Scan for the cell matching the given text and deliver its (X, Y) coordinate at center. 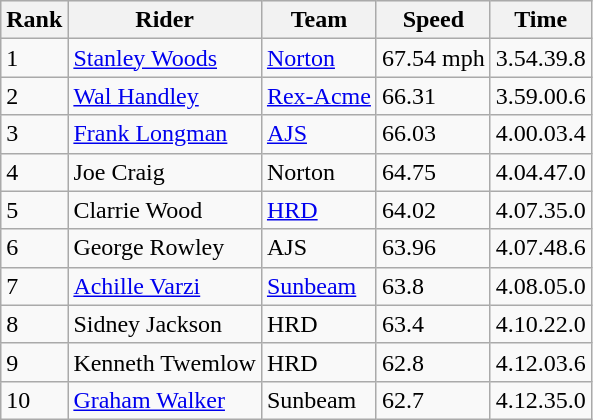
10 (34, 400)
Frank Longman (165, 134)
3 (34, 134)
8 (34, 324)
67.54 mph (433, 58)
9 (34, 362)
Time (540, 20)
4.10.22.0 (540, 324)
5 (34, 210)
63.4 (433, 324)
Stanley Woods (165, 58)
62.8 (433, 362)
Clarrie Wood (165, 210)
66.31 (433, 96)
4.00.03.4 (540, 134)
Sidney Jackson (165, 324)
Graham Walker (165, 400)
1 (34, 58)
63.8 (433, 286)
Joe Craig (165, 172)
Rank (34, 20)
Achille Varzi (165, 286)
Wal Handley (165, 96)
Speed (433, 20)
4.12.35.0 (540, 400)
2 (34, 96)
George Rowley (165, 248)
64.02 (433, 210)
3.59.00.6 (540, 96)
4 (34, 172)
63.96 (433, 248)
7 (34, 286)
4.08.05.0 (540, 286)
3.54.39.8 (540, 58)
4.12.03.6 (540, 362)
6 (34, 248)
66.03 (433, 134)
Team (318, 20)
4.04.47.0 (540, 172)
4.07.35.0 (540, 210)
64.75 (433, 172)
Kenneth Twemlow (165, 362)
Rex-Acme (318, 96)
Rider (165, 20)
62.7 (433, 400)
4.07.48.6 (540, 248)
